Output the [x, y] coordinate of the center of the cell containing the given text.  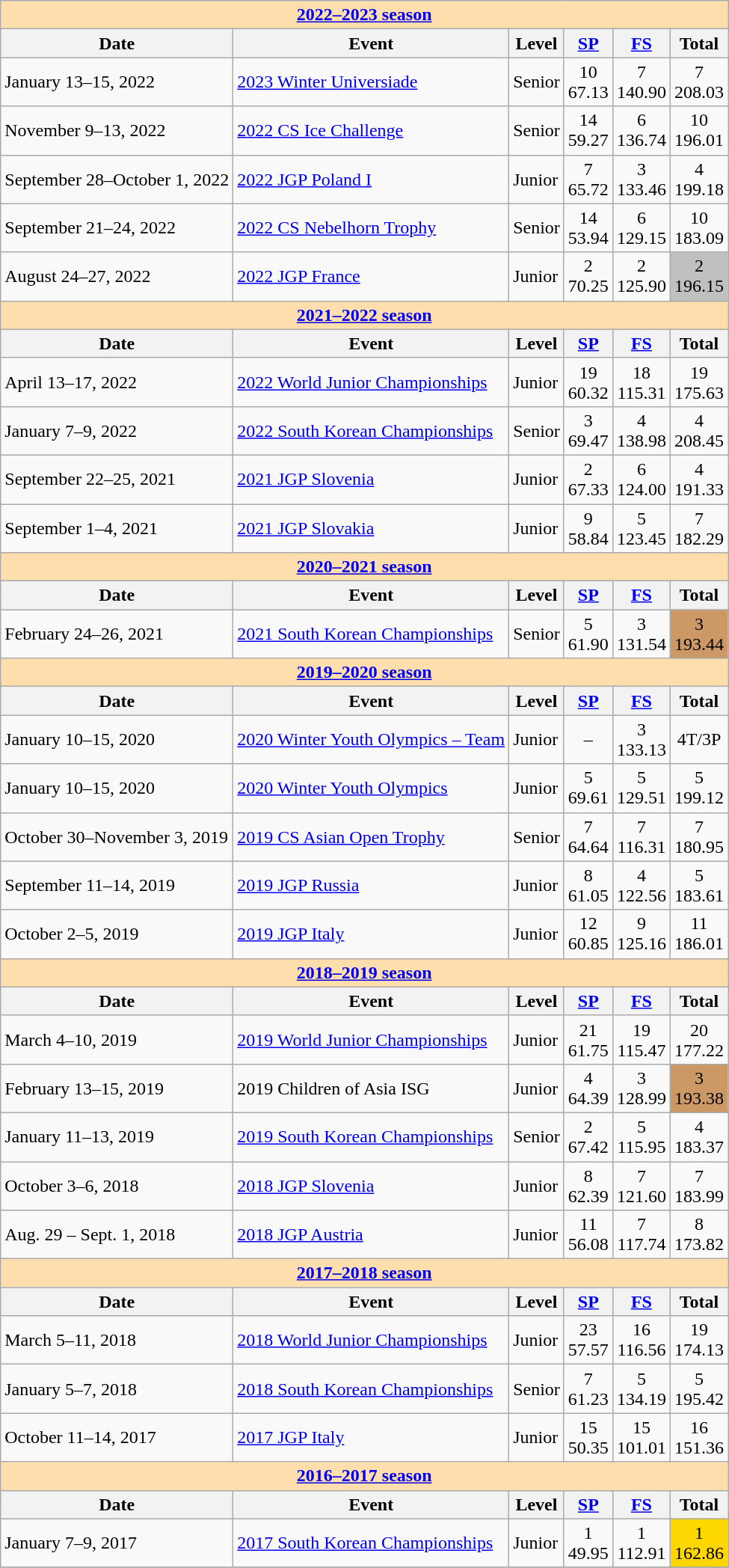
2020 Winter Youth Olympics – Team [371, 739]
2 196.15 [698, 277]
9 58.84 [588, 528]
19 175.63 [698, 382]
7 65.72 [588, 180]
3 131.54 [642, 634]
10 196.01 [698, 130]
18 115.31 [642, 382]
16 116.56 [642, 1341]
November 9–13, 2022 [117, 130]
October 2–5, 2019 [117, 934]
3 193.38 [698, 1088]
4 64.39 [588, 1088]
January 5–7, 2018 [117, 1388]
October 3–6, 2018 [117, 1185]
7 117.74 [642, 1234]
2019 JGP Italy [371, 934]
2021 JGP Slovakia [371, 528]
7 121.60 [642, 1185]
October 30–November 3, 2019 [117, 836]
4T/3P [698, 739]
2 67.33 [588, 479]
October 11–14, 2017 [117, 1438]
6 136.74 [642, 130]
19 115.47 [642, 1040]
2019 South Korean Championships [371, 1137]
2021 JGP Slovenia [371, 479]
3 193.44 [698, 634]
15 101.01 [642, 1438]
2 70.25 [588, 277]
2018 JGP Slovenia [371, 1185]
10 183.09 [698, 227]
7 208.03 [698, 82]
8 173.82 [698, 1234]
14 59.27 [588, 130]
March 4–10, 2019 [117, 1040]
5 61.90 [588, 634]
7 140.90 [642, 82]
5 129.51 [642, 788]
2019–2020 season [365, 673]
2017 JGP Italy [371, 1438]
2020 Winter Youth Olympics [371, 788]
23 57.57 [588, 1341]
1 112.91 [642, 1543]
10 67.13 [588, 82]
19 60.32 [588, 382]
2022 World Junior Championships [371, 382]
January 7–9, 2022 [117, 431]
3 128.99 [642, 1088]
4 191.33 [698, 479]
2 125.90 [642, 277]
14 53.94 [588, 227]
February 13–15, 2019 [117, 1088]
3 133.13 [642, 739]
2021 South Korean Championships [371, 634]
2019 Children of Asia ISG [371, 1088]
1 162.86 [698, 1543]
5 69.61 [588, 788]
19 174.13 [698, 1341]
September 1–4, 2021 [117, 528]
March 5–11, 2018 [117, 1341]
2018 South Korean Championships [371, 1388]
2019 World Junior Championships [371, 1040]
January 11–13, 2019 [117, 1137]
2022 JGP France [371, 277]
2022 JGP Poland I [371, 180]
2017–2018 season [365, 1273]
3 69.47 [588, 431]
2016–2017 season [365, 1476]
9 125.16 [642, 934]
Aug. 29 – Sept. 1, 2018 [117, 1234]
January 7–9, 2017 [117, 1543]
3 133.46 [642, 180]
2022–2023 season [365, 15]
8 61.05 [588, 886]
2022 CS Ice Challenge [371, 130]
5 195.42 [698, 1388]
8 62.39 [588, 1185]
2018–2019 season [365, 973]
5 199.12 [698, 788]
2019 JGP Russia [371, 886]
4 208.45 [698, 431]
7 64.64 [588, 836]
2019 CS Asian Open Trophy [371, 836]
4 138.98 [642, 431]
5 115.95 [642, 1137]
4 183.37 [698, 1137]
September 22–25, 2021 [117, 479]
2022 South Korean Championships [371, 431]
11 56.08 [588, 1234]
February 24–26, 2021 [117, 634]
7 182.29 [698, 528]
5 123.45 [642, 528]
4 122.56 [642, 886]
2017 South Korean Championships [371, 1543]
6 124.00 [642, 479]
15 50.35 [588, 1438]
7 180.95 [698, 836]
1 49.95 [588, 1543]
20 177.22 [698, 1040]
2021–2022 season [365, 315]
5 134.19 [642, 1388]
2 67.42 [588, 1137]
16 151.36 [698, 1438]
August 24–27, 2022 [117, 277]
2020–2021 season [365, 567]
7 61.23 [588, 1388]
2018 JGP Austria [371, 1234]
7 183.99 [698, 1185]
5 183.61 [698, 886]
September 28–October 1, 2022 [117, 180]
April 13–17, 2022 [117, 382]
6 129.15 [642, 227]
2022 CS Nebelhorn Trophy [371, 227]
2018 World Junior Championships [371, 1341]
12 60.85 [588, 934]
January 13–15, 2022 [117, 82]
21 61.75 [588, 1040]
September 21–24, 2022 [117, 227]
7 116.31 [642, 836]
2023 Winter Universiade [371, 82]
September 11–14, 2019 [117, 886]
11 186.01 [698, 934]
4 199.18 [698, 180]
– [588, 739]
